Return (x, y) of the center of cell containing provided text 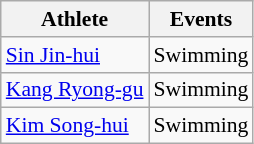
Sin Jin-hui (75, 55)
Kim Song-hui (75, 126)
Events (202, 19)
Kang Ryong-gu (75, 90)
Athlete (75, 19)
